Identify which cell holds the provided text, then report its [x, y] central coordinate. 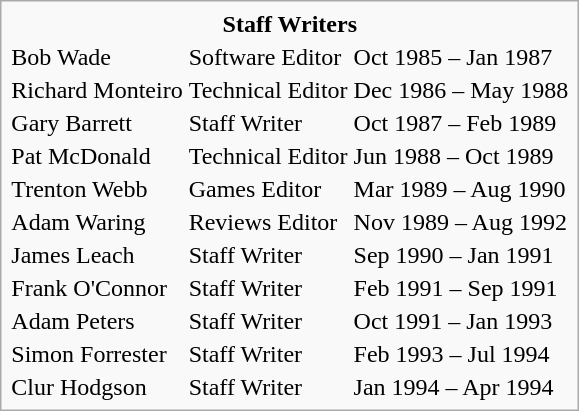
Oct 1985 – Jan 1987 [461, 57]
Software Editor [268, 57]
Clur Hodgson [97, 387]
Simon Forrester [97, 354]
Oct 1987 – Feb 1989 [461, 123]
Staff Writers [290, 24]
Adam Waring [97, 222]
James Leach [97, 255]
Nov 1989 – Aug 1992 [461, 222]
Feb 1991 – Sep 1991 [461, 288]
Pat McDonald [97, 156]
Feb 1993 – Jul 1994 [461, 354]
Jan 1994 – Apr 1994 [461, 387]
Games Editor [268, 189]
Richard Monteiro [97, 90]
Adam Peters [97, 321]
Frank O'Connor [97, 288]
Reviews Editor [268, 222]
Sep 1990 – Jan 1991 [461, 255]
Jun 1988 – Oct 1989 [461, 156]
Bob Wade [97, 57]
Gary Barrett [97, 123]
Oct 1991 – Jan 1993 [461, 321]
Mar 1989 – Aug 1990 [461, 189]
Trenton Webb [97, 189]
Dec 1986 – May 1988 [461, 90]
